Locate the cell with the specified text and output its (x, y) center coordinate. 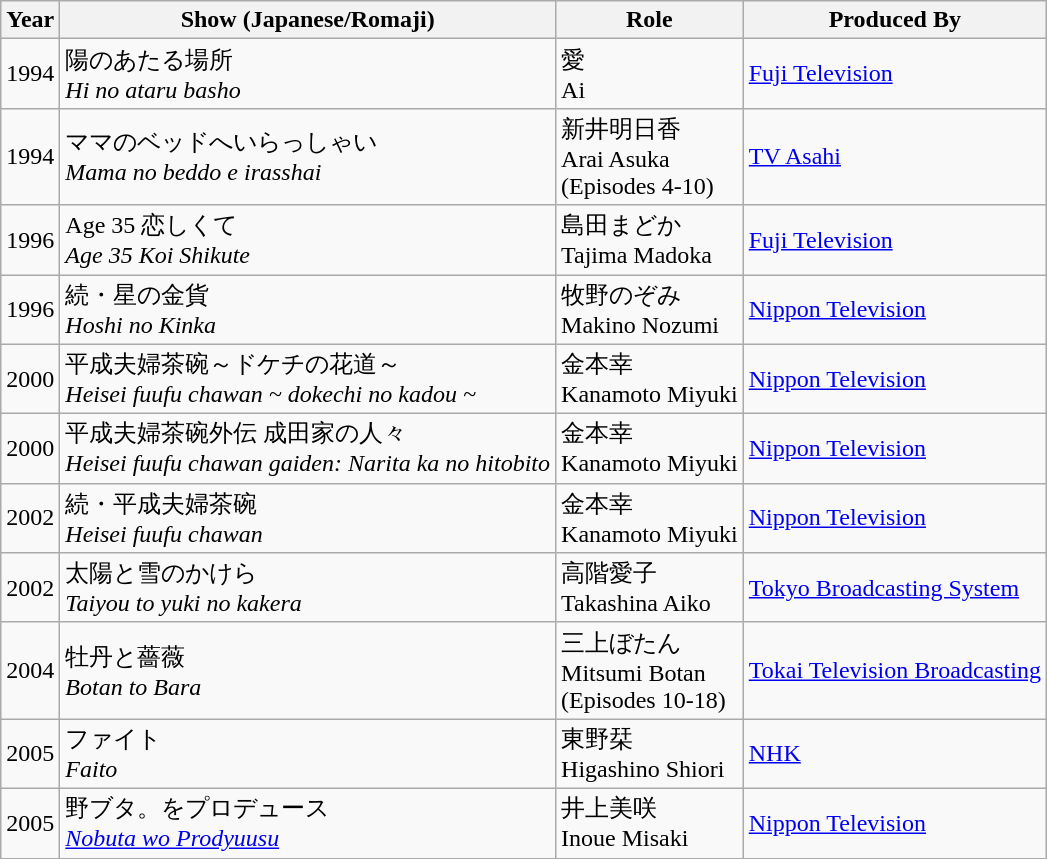
島田まどかTajima Madoka (650, 240)
太陽と雪のかけら Taiyou to yuki no kakera (308, 588)
NHK (894, 754)
2004 (30, 670)
愛Ai (650, 74)
Age 35 恋しくてAge 35 Koi Shikute (308, 240)
東野栞Higashino Shiori (650, 754)
新井明日香Arai Asuka(Episodes 4-10) (650, 156)
TV Asahi (894, 156)
井上美咲Inoue Misaki (650, 823)
高階愛子Takashina Aiko (650, 588)
Show (Japanese/Romaji) (308, 20)
野ブタ。をプロデュースNobuta wo Prodyuusu (308, 823)
Tokai Television Broadcasting (894, 670)
ファイトFaito (308, 754)
Year (30, 20)
Tokyo Broadcasting System (894, 588)
続・星の金貨Hoshi no Kinka (308, 309)
牧野のぞみMakino Nozumi (650, 309)
Produced By (894, 20)
三上ぼたんMitsumi Botan(Episodes 10-18) (650, 670)
陽のあたる場所Hi no ataru basho (308, 74)
ママのベッドへいらっしゃいMama no beddo e irasshai (308, 156)
牡丹と薔薇Botan to Bara (308, 670)
平成夫婦茶碗外伝 成田家の人々Heisei fuufu chawan gaiden: Narita ka no hitobito (308, 449)
平成夫婦茶碗～ドケチの花道～Heisei fuufu chawan ~ dokechi no kadou ~ (308, 379)
Role (650, 20)
続・平成夫婦茶碗Heisei fuufu chawan (308, 518)
